Find where the given text appears and provide that cell's center as (x, y) coordinate. 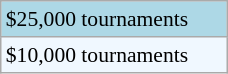
$25,000 tournaments (114, 19)
$10,000 tournaments (114, 55)
